Provide the (x, y) coordinate of the cell's center where the given text is located.  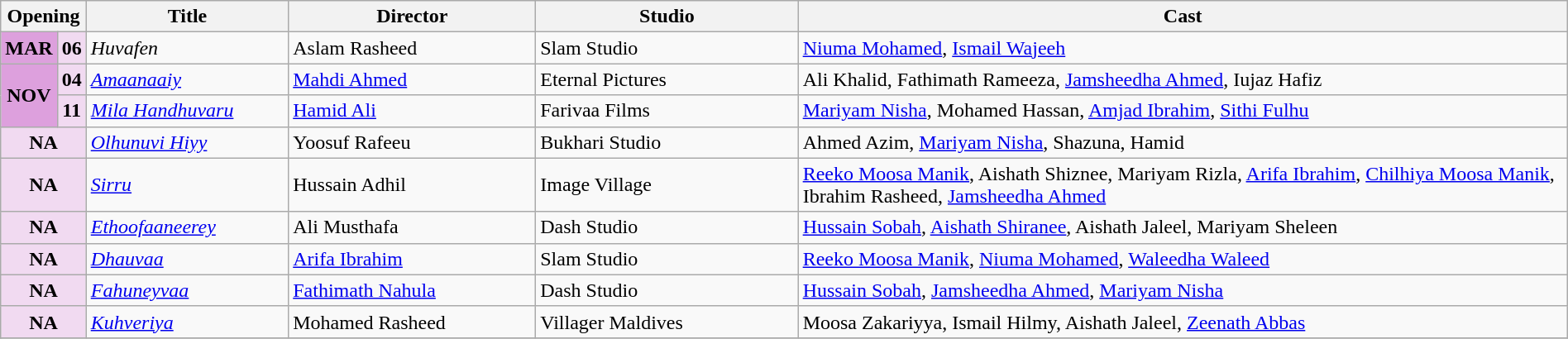
Image Village (667, 185)
Kuhveriya (187, 322)
Villager Maldives (667, 322)
Olhunuvi Hiyy (187, 142)
Ethoofaaneerey (187, 227)
Hussain Sobah, Aishath Shiranee, Aishath Jaleel, Mariyam Sheleen (1183, 227)
Mariyam Nisha, Mohamed Hassan, Amjad Ibrahim, Sithi Fulhu (1183, 111)
Yoosuf Rafeeu (412, 142)
Mohamed Rasheed (412, 322)
06 (71, 48)
04 (71, 79)
Amaanaaiy (187, 79)
MAR (29, 48)
Fahuneyvaa (187, 290)
Hussain Adhil (412, 185)
Arifa Ibrahim (412, 259)
Fathimath Nahula (412, 290)
Aslam Rasheed (412, 48)
Dhauvaa (187, 259)
Studio (667, 17)
Opening (43, 17)
11 (71, 111)
Ahmed Azim, Mariyam Nisha, Shazuna, Hamid (1183, 142)
Title (187, 17)
Ali Musthafa (412, 227)
Sirru (187, 185)
Director (412, 17)
Reeko Moosa Manik, Aishath Shiznee, Mariyam Rizla, Arifa Ibrahim, Chilhiya Moosa Manik, Ibrahim Rasheed, Jamsheedha Ahmed (1183, 185)
Mila Handhuvaru (187, 111)
Huvafen (187, 48)
Hussain Sobah, Jamsheedha Ahmed, Mariyam Nisha (1183, 290)
Niuma Mohamed, Ismail Wajeeh (1183, 48)
NOV (29, 95)
Bukhari Studio (667, 142)
Ali Khalid, Fathimath Rameeza, Jamsheedha Ahmed, Iujaz Hafiz (1183, 79)
Moosa Zakariyya, Ismail Hilmy, Aishath Jaleel, Zeenath Abbas (1183, 322)
Eternal Pictures (667, 79)
Farivaa Films (667, 111)
Cast (1183, 17)
Reeko Moosa Manik, Niuma Mohamed, Waleedha Waleed (1183, 259)
Mahdi Ahmed (412, 79)
Hamid Ali (412, 111)
